Detect which cell encompasses the target text, then output its [X, Y] center coordinate. 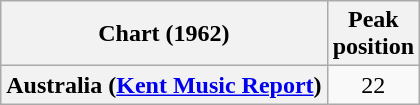
Chart (1962) [164, 34]
Peakposition [373, 34]
22 [373, 85]
Australia (Kent Music Report) [164, 85]
